Search for the cell housing the specified text and yield its [x, y] center coordinate. 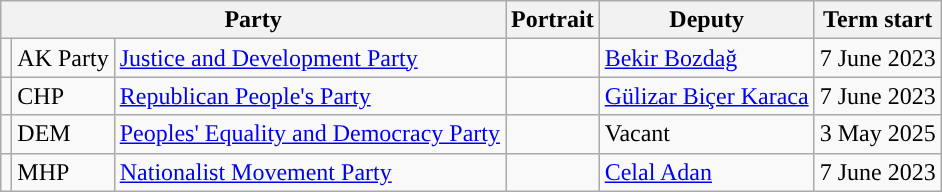
AK Party [63, 58]
3 May 2025 [878, 134]
Party [254, 20]
DEM [63, 134]
Nationalist Movement Party [310, 172]
Deputy [706, 20]
Bekir Bozdağ [706, 58]
Term start [878, 20]
Vacant [706, 134]
Republican People's Party [310, 96]
Justice and Development Party [310, 58]
CHP [63, 96]
Portrait [553, 20]
Gülizar Biçer Karaca [706, 96]
Celal Adan [706, 172]
MHP [63, 172]
Peoples' Equality and Democracy Party [310, 134]
